From the cell containing the given text, extract its center point as (x, y) coordinate. 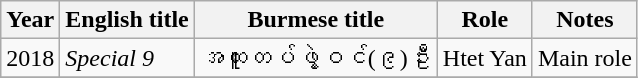
Notes (584, 20)
English title (127, 20)
Burmese title (316, 20)
အထူးတပ်ဖွဲ့ဝင်(၉)ဦး (316, 58)
Htet Yan (484, 58)
Role (484, 20)
Main role (584, 58)
2018 (30, 58)
Special 9 (127, 58)
Year (30, 20)
